From the cell containing the given text, extract its center point as [x, y] coordinate. 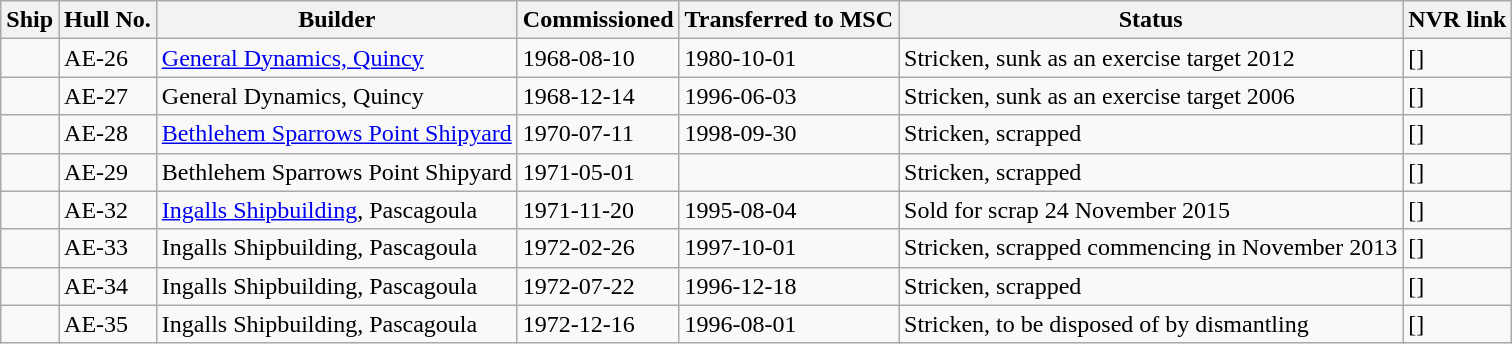
1996-06-03 [788, 96]
1996-08-01 [788, 324]
1970-07-11 [598, 134]
Builder [336, 20]
Commissioned [598, 20]
AE-28 [108, 134]
1998-09-30 [788, 134]
Ship [30, 20]
Stricken, sunk as an exercise target 2012 [1151, 58]
1972-02-26 [598, 248]
1997-10-01 [788, 248]
1968-12-14 [598, 96]
AE-27 [108, 96]
1971-11-20 [598, 210]
1996-12-18 [788, 286]
Hull No. [108, 20]
Stricken, scrapped commencing in November 2013 [1151, 248]
Stricken, sunk as an exercise target 2006 [1151, 96]
Stricken, to be disposed of by dismantling [1151, 324]
AE-33 [108, 248]
AE-26 [108, 58]
1972-12-16 [598, 324]
AE-35 [108, 324]
AE-29 [108, 172]
1980-10-01 [788, 58]
NVR link [1458, 20]
Sold for scrap 24 November 2015 [1151, 210]
1968-08-10 [598, 58]
1972-07-22 [598, 286]
1995-08-04 [788, 210]
AE-34 [108, 286]
AE-32 [108, 210]
Status [1151, 20]
Transferred to MSC [788, 20]
1971-05-01 [598, 172]
